Locate the cell with the specified text and output its [x, y] center coordinate. 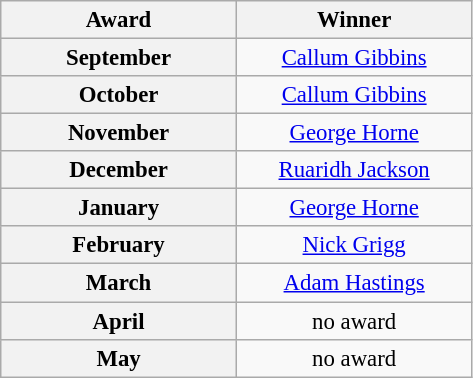
February [119, 245]
December [119, 170]
October [119, 95]
January [119, 208]
Ruaridh Jackson [354, 170]
May [119, 358]
April [119, 321]
Winner [354, 20]
November [119, 133]
Adam Hastings [354, 283]
Nick Grigg [354, 245]
Award [119, 20]
September [119, 58]
March [119, 283]
